Detect which cell encompasses the target text, then output its [x, y] center coordinate. 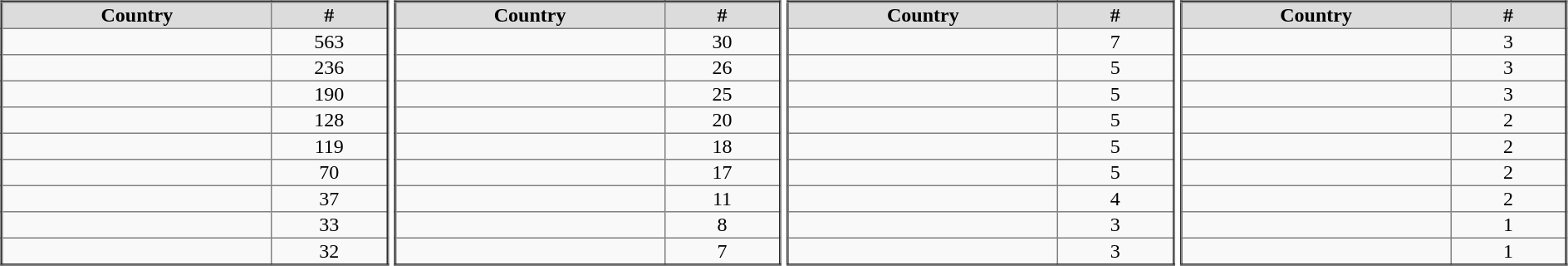
32 [329, 251]
17 [723, 173]
128 [329, 121]
563 [329, 42]
30 [723, 42]
236 [329, 68]
20 [723, 121]
37 [329, 199]
11 [723, 199]
25 [723, 94]
190 [329, 94]
18 [723, 146]
70 [329, 173]
33 [329, 225]
8 [723, 225]
26 [723, 68]
4 [1115, 199]
119 [329, 146]
